Output the [X, Y] coordinate of the center of the cell containing the given text.  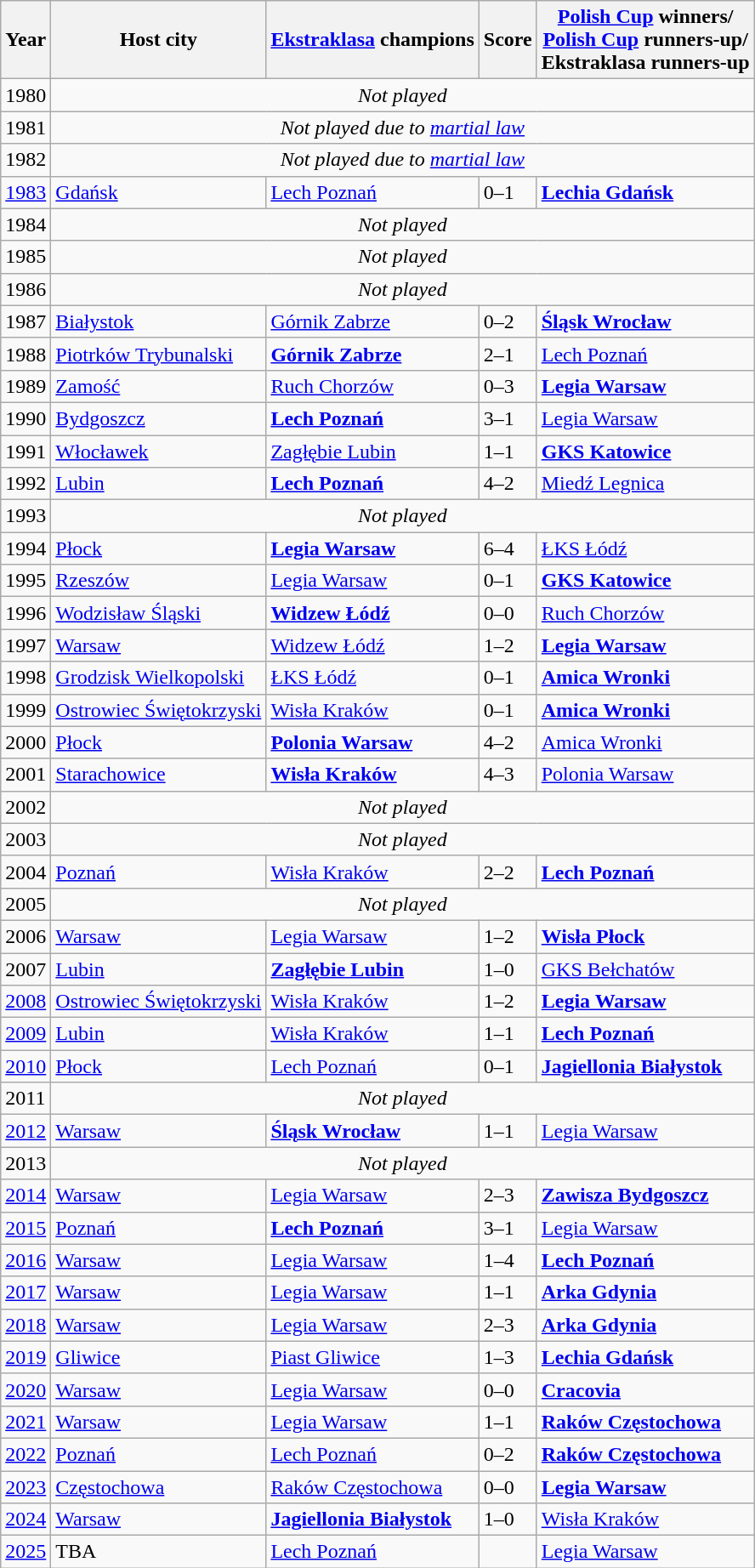
Gliwice [158, 1357]
2019 [26, 1357]
2009 [26, 1034]
2012 [26, 1131]
Score [508, 40]
Rzeszów [158, 581]
1996 [26, 613]
1–3 [508, 1357]
Bydgoszcz [158, 418]
2018 [26, 1325]
1990 [26, 418]
2015 [26, 1228]
1982 [26, 160]
2004 [26, 872]
2023 [26, 1487]
2022 [26, 1454]
2001 [26, 775]
Wodzisław Śląski [158, 613]
2016 [26, 1260]
Piast Gliwice [372, 1357]
1–4 [508, 1260]
1986 [26, 289]
1992 [26, 484]
2013 [26, 1163]
Ekstraklasa champions [372, 40]
1981 [26, 128]
Grodzisk Wielkopolski [158, 678]
1988 [26, 354]
1999 [26, 710]
1987 [26, 321]
Zamość [158, 386]
Częstochowa [158, 1487]
Year [26, 40]
1998 [26, 678]
2011 [26, 1099]
2000 [26, 742]
1984 [26, 224]
2–1 [508, 354]
6–4 [508, 548]
Wisła Płock [645, 936]
1983 [26, 192]
2005 [26, 904]
Białystok [158, 321]
1980 [26, 95]
2–2 [508, 872]
2010 [26, 1066]
1993 [26, 516]
2021 [26, 1422]
1991 [26, 452]
1994 [26, 548]
Host city [158, 40]
2024 [26, 1520]
2008 [26, 1002]
Miedź Legnica [645, 484]
Cracovia [645, 1389]
1989 [26, 386]
0–3 [508, 386]
2006 [26, 936]
2025 [26, 1552]
1995 [26, 581]
4–3 [508, 775]
Piotrków Trybunalski [158, 354]
Polish Cup winners/Polish Cup runners-up/Ekstraklasa runners-up [645, 40]
Włocławek [158, 452]
2007 [26, 969]
2020 [26, 1389]
Zawisza Bydgoszcz [645, 1196]
GKS Bełchatów [645, 969]
2017 [26, 1292]
1985 [26, 257]
Starachowice [158, 775]
2002 [26, 807]
TBA [158, 1552]
1997 [26, 645]
2014 [26, 1196]
2003 [26, 839]
Gdańsk [158, 192]
